Return the [X, Y] coordinate for the center point of the cell that contains the specified text.  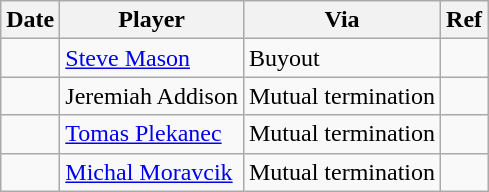
Via [342, 20]
Date [30, 20]
Steve Mason [152, 58]
Jeremiah Addison [152, 96]
Tomas Plekanec [152, 134]
Michal Moravcik [152, 172]
Buyout [342, 58]
Player [152, 20]
Ref [464, 20]
